Capture the cell that displays the provided text and extract its (X, Y) central coordinate. 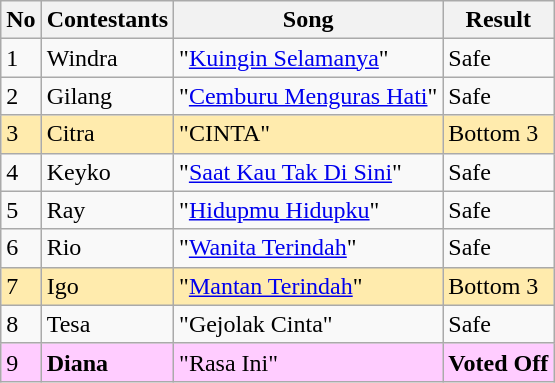
Ray (107, 210)
3 (21, 134)
Result (498, 20)
"CINTA" (308, 134)
"Wanita Terindah" (308, 248)
Contestants (107, 20)
8 (21, 324)
Keyko (107, 172)
Citra (107, 134)
No (21, 20)
"Kuingin Selamanya" (308, 58)
"Cemburu Menguras Hati" (308, 96)
"Rasa Ini" (308, 362)
Diana (107, 362)
Voted Off (498, 362)
4 (21, 172)
Gilang (107, 96)
"Saat Kau Tak Di Sini" (308, 172)
1 (21, 58)
5 (21, 210)
6 (21, 248)
"Gejolak Cinta" (308, 324)
Windra (107, 58)
Igo (107, 286)
Rio (107, 248)
9 (21, 362)
Song (308, 20)
7 (21, 286)
"Mantan Terindah" (308, 286)
2 (21, 96)
"Hidupmu Hidupku" (308, 210)
Tesa (107, 324)
